From the cell containing the given text, extract its center point as (X, Y) coordinate. 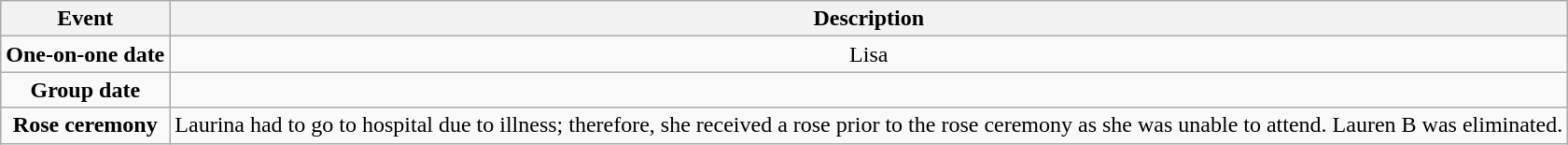
Group date (86, 90)
One-on-one date (86, 54)
Lisa (869, 54)
Rose ceremony (86, 125)
Description (869, 19)
Event (86, 19)
